Find where the given text appears and provide that cell's center as [x, y] coordinate. 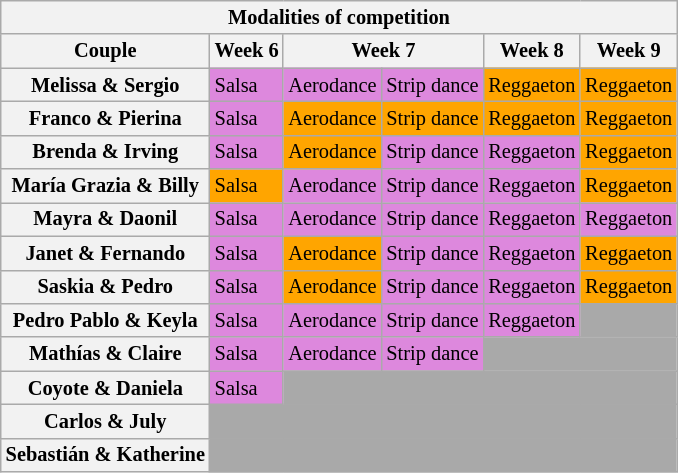
Couple [106, 51]
Janet & Fernando [106, 253]
Mathías & Claire [106, 354]
María Grazia & Billy [106, 186]
Franco & Pierina [106, 118]
Brenda & Irving [106, 152]
Modalities of competition [339, 17]
Saskia & Pedro [106, 287]
Week 8 [532, 51]
Carlos & July [106, 421]
Sebastián & Katherine [106, 455]
Melissa & Sergio [106, 85]
Week 6 [247, 51]
Week 7 [383, 51]
Mayra & Daonil [106, 219]
Coyote & Daniela [106, 388]
Pedro Pablo & Keyla [106, 320]
Week 9 [628, 51]
